Output the [X, Y] coordinate of the center of the cell containing the given text.  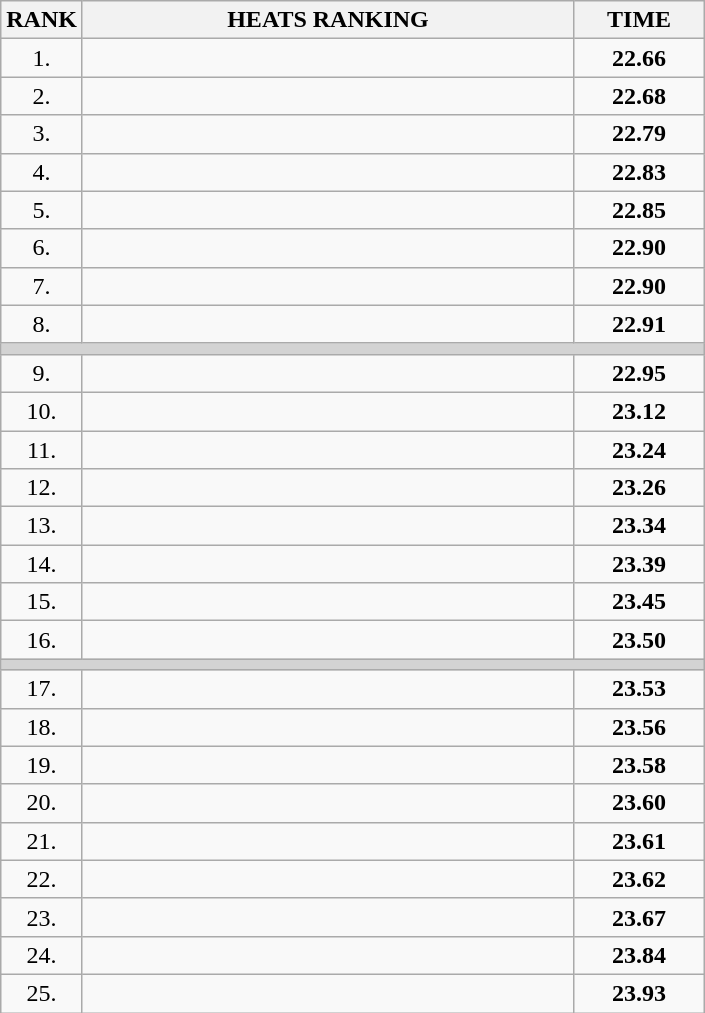
22.79 [640, 134]
23.34 [640, 526]
18. [42, 727]
6. [42, 248]
23.50 [640, 640]
HEATS RANKING [328, 20]
23.62 [640, 879]
25. [42, 993]
22.68 [640, 96]
11. [42, 449]
22.85 [640, 210]
14. [42, 564]
22.91 [640, 324]
23.56 [640, 727]
24. [42, 955]
7. [42, 286]
23. [42, 917]
8. [42, 324]
23.24 [640, 449]
23.58 [640, 765]
23.93 [640, 993]
17. [42, 689]
16. [42, 640]
23.26 [640, 488]
13. [42, 526]
22. [42, 879]
23.39 [640, 564]
23.61 [640, 841]
22.95 [640, 373]
22.83 [640, 172]
23.60 [640, 803]
21. [42, 841]
23.12 [640, 411]
2. [42, 96]
23.45 [640, 602]
23.84 [640, 955]
23.53 [640, 689]
9. [42, 373]
12. [42, 488]
10. [42, 411]
22.66 [640, 58]
23.67 [640, 917]
RANK [42, 20]
19. [42, 765]
3. [42, 134]
5. [42, 210]
1. [42, 58]
20. [42, 803]
TIME [640, 20]
4. [42, 172]
15. [42, 602]
